Provide the (x, y) coordinate of the cell's center where the given text is located.  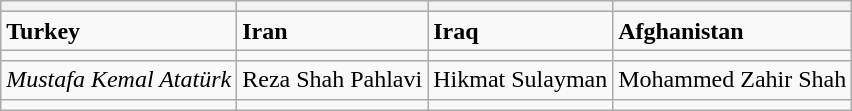
Mohammed Zahir Shah (732, 80)
Afghanistan (732, 31)
Hikmat Sulayman (520, 80)
Mustafa Kemal Atatürk (119, 80)
Iran (332, 31)
Turkey (119, 31)
Reza Shah Pahlavi (332, 80)
Iraq (520, 31)
